Provide the [x, y] coordinate of the cell's center where the given text is located.  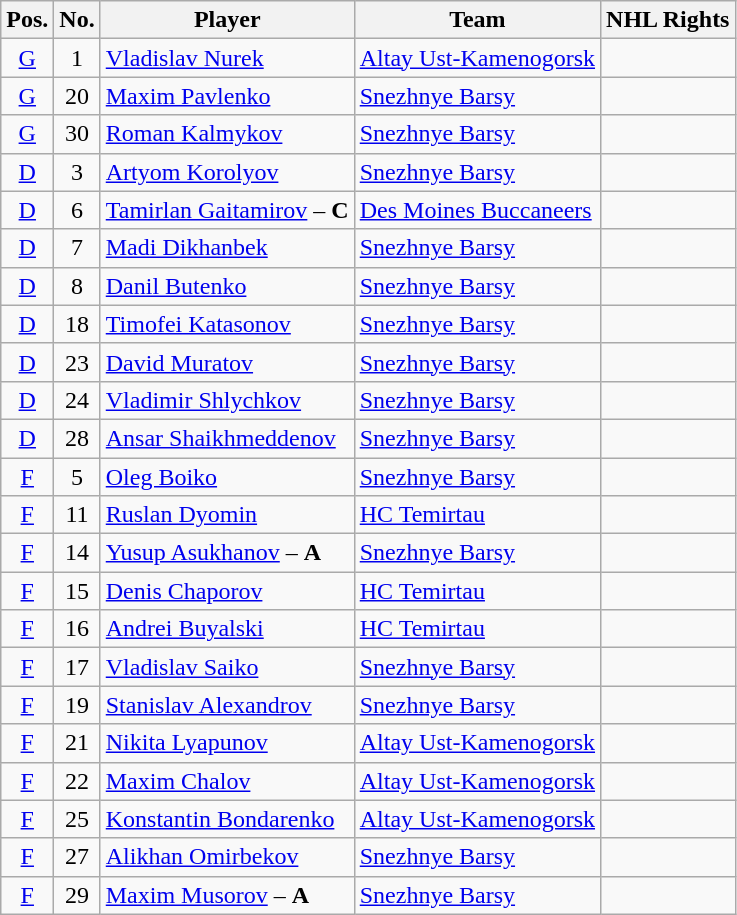
Andrei Buyalski [227, 629]
20 [77, 96]
Vladislav Saiko [227, 667]
27 [77, 857]
19 [77, 705]
7 [77, 248]
Madi Dikhanbek [227, 248]
17 [77, 667]
No. [77, 20]
Roman Kalmykov [227, 134]
Oleg Boiko [227, 477]
Timofei Katasonov [227, 324]
Nikita Lyapunov [227, 743]
Pos. [28, 20]
29 [77, 895]
11 [77, 515]
Stanislav Alexandrov [227, 705]
Maxim Pavlenko [227, 96]
David Muratov [227, 362]
Artyom Korolyov [227, 172]
Team [477, 20]
Ansar Shaikhmeddenov [227, 438]
3 [77, 172]
Player [227, 20]
Tamirlan Gaitamirov – C [227, 210]
15 [77, 591]
Alikhan Omirbekov [227, 857]
6 [77, 210]
14 [77, 553]
Ruslan Dyomin [227, 515]
28 [77, 438]
Vladimir Shlychkov [227, 400]
Konstantin Bondarenko [227, 819]
NHL Rights [668, 20]
Yusup Asukhanov – A [227, 553]
25 [77, 819]
Maxim Chalov [227, 781]
21 [77, 743]
22 [77, 781]
5 [77, 477]
23 [77, 362]
Maxim Musorov – A [227, 895]
Des Moines Buccaneers [477, 210]
Denis Chaporov [227, 591]
30 [77, 134]
Danil Butenko [227, 286]
1 [77, 58]
Vladislav Nurek [227, 58]
8 [77, 286]
24 [77, 400]
16 [77, 629]
18 [77, 324]
